For the text-containing cell, return its midpoint in [X, Y] coordinate format. 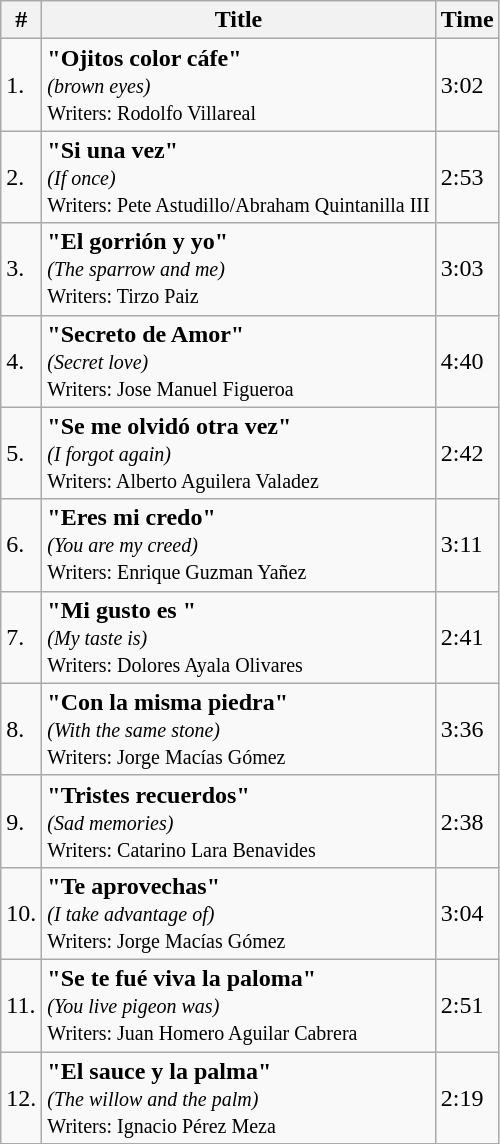
4:40 [467, 361]
2:51 [467, 1005]
"Si una vez"(If once) Writers: Pete Astudillo/Abraham Quintanilla III [238, 177]
3:11 [467, 545]
2:53 [467, 177]
7. [22, 637]
"Se me olvidó otra vez"(I forgot again) Writers: Alberto Aguilera Valadez [238, 453]
3. [22, 269]
6. [22, 545]
3:36 [467, 729]
"Eres mi credo"(You are my creed) Writers: Enrique Guzman Yañez [238, 545]
"Se te fué viva la paloma" (You live pigeon was) Writers: Juan Homero Aguilar Cabrera [238, 1005]
# [22, 20]
3:04 [467, 913]
2. [22, 177]
2:38 [467, 821]
1. [22, 85]
"Con la misma piedra"(With the same stone) Writers: Jorge Macías Gómez [238, 729]
9. [22, 821]
"El sauce y la palma" (The willow and the palm) Writers: Ignacio Pérez Meza [238, 1098]
"El gorrión y yo"(The sparrow and me) Writers: Tirzo Paiz [238, 269]
Title [238, 20]
2:19 [467, 1098]
11. [22, 1005]
3:02 [467, 85]
3:03 [467, 269]
4. [22, 361]
"Tristes recuerdos"(Sad memories) Writers: Catarino Lara Benavides [238, 821]
8. [22, 729]
10. [22, 913]
2:41 [467, 637]
12. [22, 1098]
"Te aprovechas" (I take advantage of) Writers: Jorge Macías Gómez [238, 913]
"Secreto de Amor"(Secret love) Writers: Jose Manuel Figueroa [238, 361]
5. [22, 453]
"Mi gusto es "(My taste is) Writers: Dolores Ayala Olivares [238, 637]
Time [467, 20]
2:42 [467, 453]
"Ojitos color cáfe" (brown eyes) Writers: Rodolfo Villareal [238, 85]
